Pinpoint the cell where the given text exists, returning its (X, Y) midpoint coordinate. 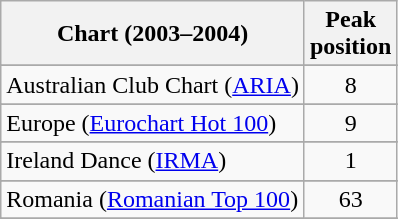
63 (350, 199)
Australian Club Chart (ARIA) (153, 85)
1 (350, 161)
Ireland Dance (IRMA) (153, 161)
Chart (2003–2004) (153, 34)
Romania (Romanian Top 100) (153, 199)
8 (350, 85)
Peakposition (350, 34)
Europe (Eurochart Hot 100) (153, 123)
9 (350, 123)
